Search for the cell housing the specified text and yield its (X, Y) center coordinate. 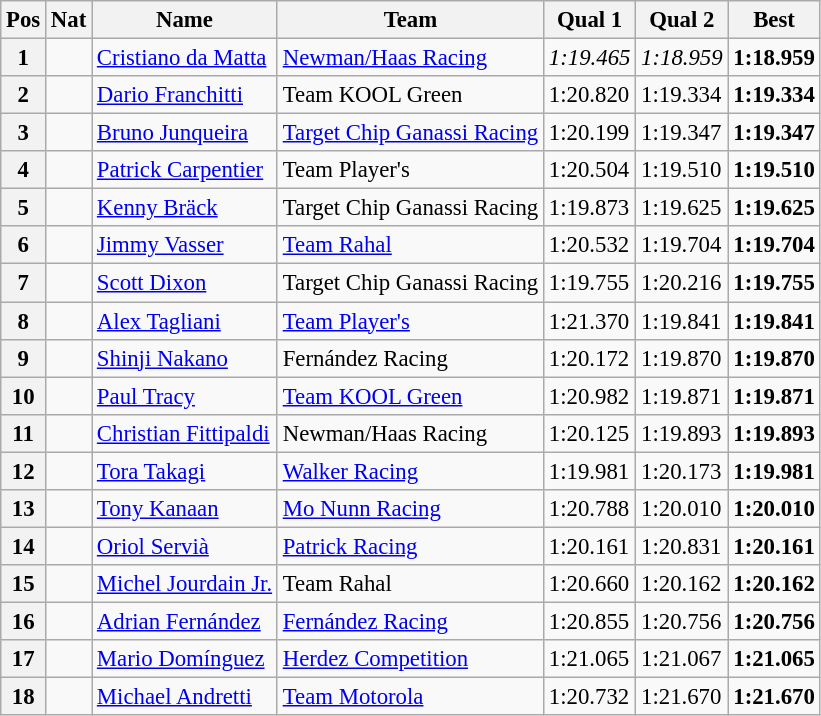
14 (24, 546)
Herdez Competition (410, 659)
Mo Nunn Racing (410, 509)
Scott Dixon (185, 283)
Pos (24, 20)
3 (24, 133)
4 (24, 170)
Adrian Fernández (185, 621)
1:20.660 (589, 584)
Patrick Carpentier (185, 170)
1:20.982 (589, 396)
Cristiano da Matta (185, 58)
9 (24, 358)
Alex Tagliani (185, 321)
Walker Racing (410, 471)
1:20.532 (589, 245)
Kenny Bräck (185, 208)
17 (24, 659)
Team (410, 20)
10 (24, 396)
Qual 1 (589, 20)
Tora Takagi (185, 471)
Michael Andretti (185, 697)
Dario Franchitti (185, 95)
5 (24, 208)
Tony Kanaan (185, 509)
12 (24, 471)
Patrick Racing (410, 546)
Team Motorola (410, 697)
Best (774, 20)
Bruno Junqueira (185, 133)
15 (24, 584)
Michel Jourdain Jr. (185, 584)
18 (24, 697)
Nat (69, 20)
Shinji Nakano (185, 358)
1:20.820 (589, 95)
Paul Tracy (185, 396)
13 (24, 509)
Oriol Servià (185, 546)
Qual 2 (682, 20)
1:19.465 (589, 58)
1:20.504 (589, 170)
11 (24, 433)
1:20.831 (682, 546)
2 (24, 95)
1:19.873 (589, 208)
1:20.732 (589, 697)
Christian Fittipaldi (185, 433)
7 (24, 283)
1 (24, 58)
1:20.199 (589, 133)
1:21.067 (682, 659)
1:20.788 (589, 509)
1:20.125 (589, 433)
1:20.173 (682, 471)
6 (24, 245)
Name (185, 20)
Mario Domínguez (185, 659)
1:20.216 (682, 283)
Jimmy Vasser (185, 245)
1:20.172 (589, 358)
8 (24, 321)
1:20.855 (589, 621)
1:21.370 (589, 321)
16 (24, 621)
